Return [X, Y] of the center of cell containing provided text 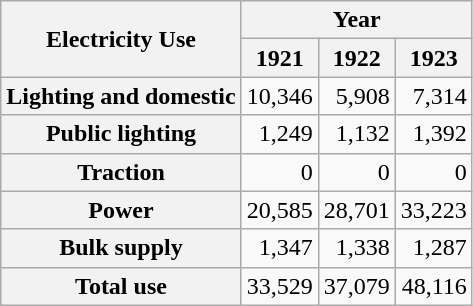
Bulk supply [121, 248]
Year [356, 20]
Total use [121, 286]
5,908 [356, 96]
1,338 [356, 248]
Traction [121, 172]
Lighting and domestic [121, 96]
10,346 [280, 96]
33,529 [280, 286]
1921 [280, 58]
1,132 [356, 134]
Electricity Use [121, 39]
48,116 [434, 286]
Public lighting [121, 134]
1,249 [280, 134]
37,079 [356, 286]
Power [121, 210]
1,392 [434, 134]
28,701 [356, 210]
1,287 [434, 248]
20,585 [280, 210]
7,314 [434, 96]
1,347 [280, 248]
1922 [356, 58]
1923 [434, 58]
33,223 [434, 210]
